Output the [X, Y] coordinate of the center of the cell containing the given text.  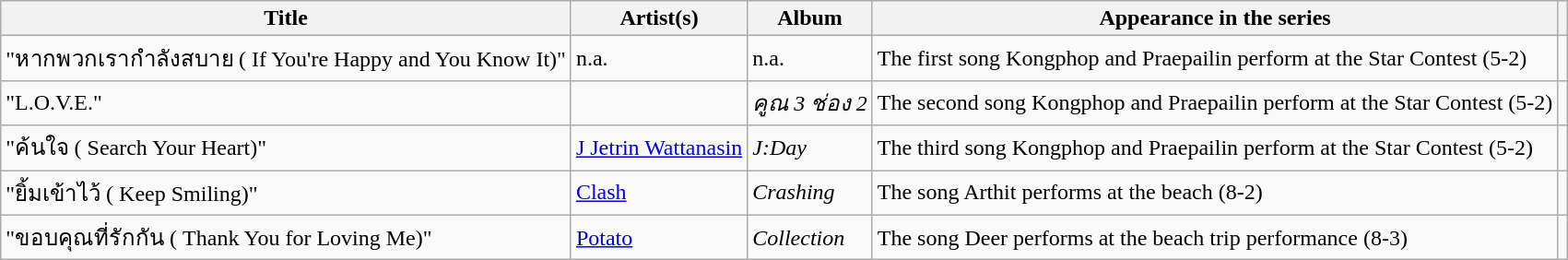
The song Deer performs at the beach trip performance (8-3) [1215, 238]
The third song Kongphop and Praepailin perform at the Star Contest (5-2) [1215, 148]
Crashing [810, 192]
Appearance in the series [1215, 18]
The song Arthit performs at the beach (8-2) [1215, 192]
Clash [658, 192]
"ขอบคุณที่รักกัน ( Thank You for Loving Me)" [286, 238]
J Jetrin Wattanasin [658, 148]
คูณ 3 ช่อง 2 [810, 103]
"ยิ้มเข้าไว้ ( Keep Smiling)" [286, 192]
J:Day [810, 148]
"L.O.V.E." [286, 103]
Artist(s) [658, 18]
The second song Kongphop and Praepailin perform at the Star Contest (5-2) [1215, 103]
Potato [658, 238]
The first song Kongphop and Praepailin perform at the Star Contest (5-2) [1215, 59]
"หากพวกเรากำลังสบาย ( If You're Happy and You Know It)" [286, 59]
Collection [810, 238]
Title [286, 18]
Album [810, 18]
"ค้นใจ ( Search Your Heart)" [286, 148]
